Locate the cell with the specified text and output its (X, Y) center coordinate. 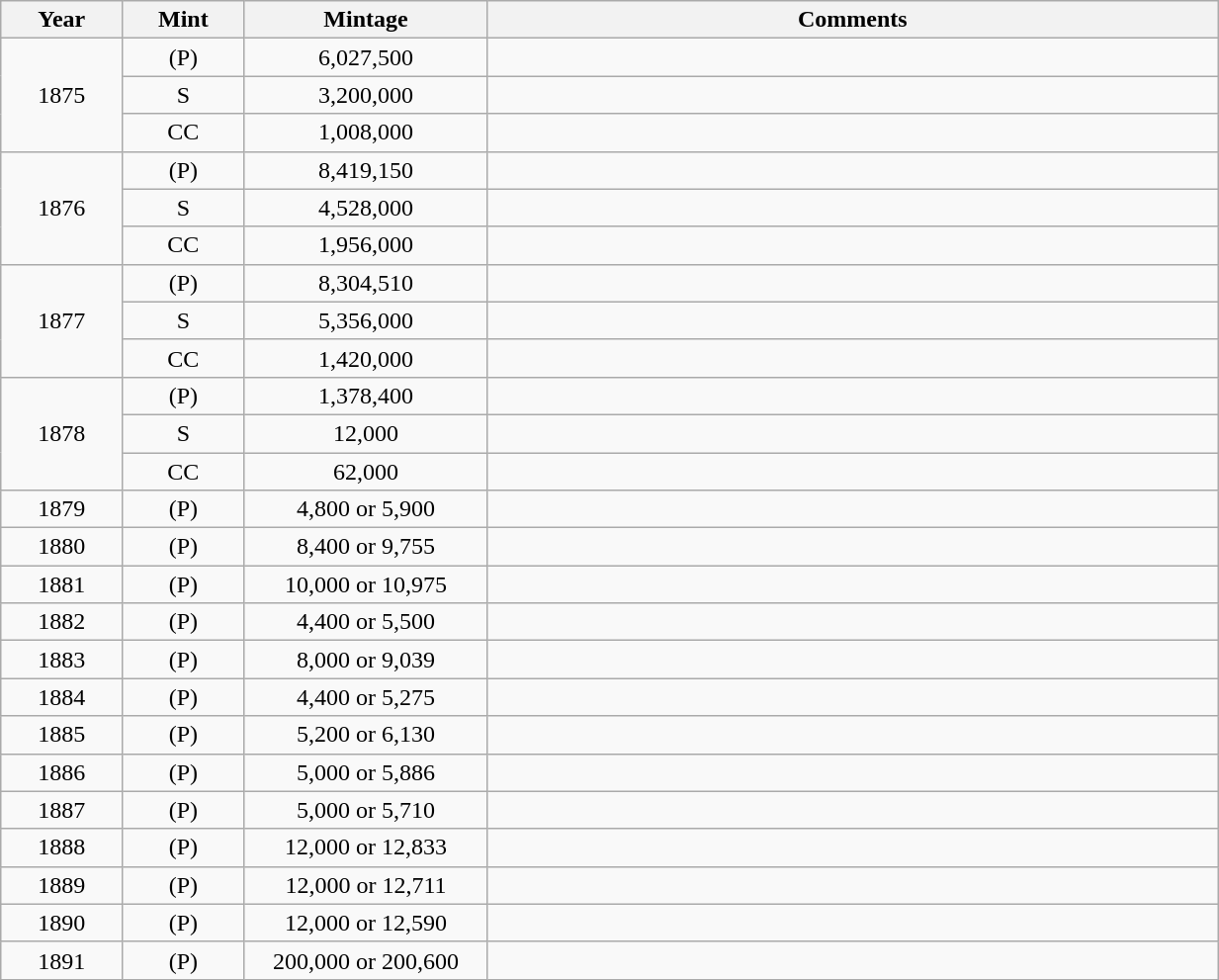
10,000 or 10,975 (366, 584)
1888 (61, 847)
Mintage (366, 20)
12,000 or 12,711 (366, 885)
200,000 or 200,600 (366, 960)
5,200 or 6,130 (366, 735)
1889 (61, 885)
1882 (61, 622)
12,000 or 12,590 (366, 923)
6,027,500 (366, 57)
1885 (61, 735)
1884 (61, 697)
1880 (61, 547)
1,420,000 (366, 358)
1,956,000 (366, 245)
4,528,000 (366, 208)
4,800 or 5,900 (366, 509)
3,200,000 (366, 95)
1,008,000 (366, 133)
1887 (61, 810)
8,419,150 (366, 170)
Mint (184, 20)
8,304,510 (366, 283)
62,000 (366, 472)
4,400 or 5,275 (366, 697)
12,000 or 12,833 (366, 847)
5,356,000 (366, 320)
Year (61, 20)
5,000 or 5,710 (366, 810)
1890 (61, 923)
12,000 (366, 433)
8,000 or 9,039 (366, 660)
1883 (61, 660)
1891 (61, 960)
1879 (61, 509)
Comments (852, 20)
1878 (61, 433)
5,000 or 5,886 (366, 772)
1877 (61, 320)
4,400 or 5,500 (366, 622)
1886 (61, 772)
1875 (61, 95)
8,400 or 9,755 (366, 547)
1,378,400 (366, 396)
1876 (61, 208)
1881 (61, 584)
